Output the [X, Y] coordinate of the center of the cell containing the given text.  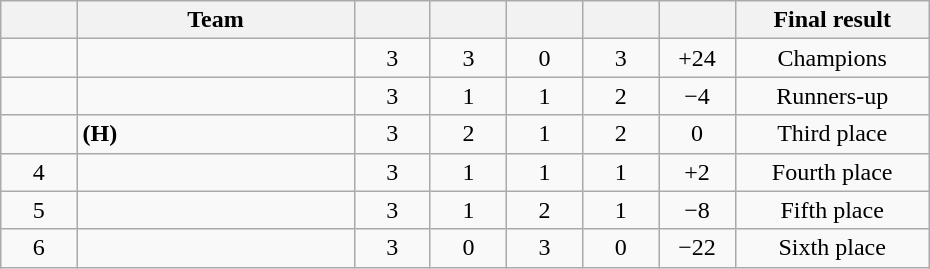
+2 [697, 172]
Champions [832, 58]
Fifth place [832, 210]
6 [39, 248]
Runners-up [832, 96]
Third place [832, 134]
Team [216, 20]
5 [39, 210]
−8 [697, 210]
Final result [832, 20]
Fourth place [832, 172]
−4 [697, 96]
Sixth place [832, 248]
−22 [697, 248]
4 [39, 172]
+24 [697, 58]
(H) [216, 134]
